Scan for the cell matching the given text and deliver its [x, y] coordinate at center. 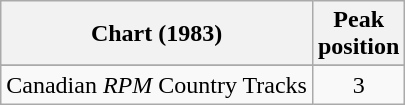
Peakposition [358, 34]
3 [358, 85]
Chart (1983) [157, 34]
Canadian RPM Country Tracks [157, 85]
